From the cell containing the given text, extract its center point as (x, y) coordinate. 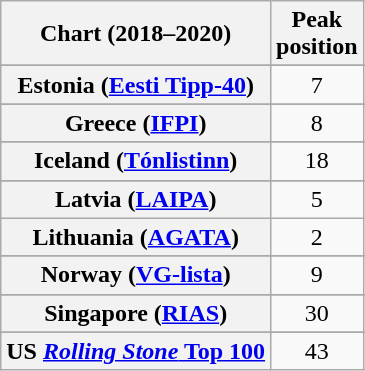
8 (317, 123)
Latvia (LAIPA) (136, 199)
Peakposition (317, 34)
Chart (2018–2020) (136, 34)
Norway (VG-lista) (136, 275)
Greece (IFPI) (136, 123)
2 (317, 237)
US Rolling Stone Top 100 (136, 351)
Lithuania (AGATA) (136, 237)
5 (317, 199)
43 (317, 351)
Singapore (RIAS) (136, 313)
30 (317, 313)
Estonia (Eesti Tipp-40) (136, 85)
Iceland (Tónlistinn) (136, 161)
18 (317, 161)
9 (317, 275)
7 (317, 85)
